Find where the given text appears and provide that cell's center as (x, y) coordinate. 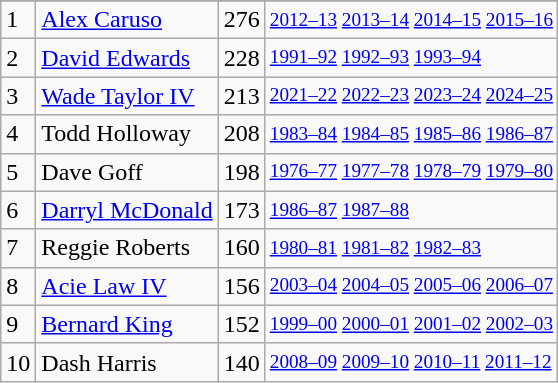
3 (18, 96)
10 (18, 362)
1 (18, 20)
Acie Law IV (127, 286)
Todd Holloway (127, 134)
2 (18, 58)
2003–04 2004–05 2005–06 2006–07 (411, 286)
David Edwards (127, 58)
213 (242, 96)
Darryl McDonald (127, 210)
Dave Goff (127, 172)
2021–22 2022–23 2023–24 2024–25 (411, 96)
9 (18, 324)
4 (18, 134)
6 (18, 210)
173 (242, 210)
228 (242, 58)
1986–87 1987–88 (411, 210)
Wade Taylor IV (127, 96)
140 (242, 362)
2008–09 2009–10 2010–11 2011–12 (411, 362)
Bernard King (127, 324)
152 (242, 324)
276 (242, 20)
156 (242, 286)
198 (242, 172)
1999–00 2000–01 2001–02 2002–03 (411, 324)
2012–13 2013–14 2014–15 2015–16 (411, 20)
5 (18, 172)
1991–92 1992–93 1993–94 (411, 58)
8 (18, 286)
208 (242, 134)
Alex Caruso (127, 20)
Dash Harris (127, 362)
1976–77 1977–78 1978–79 1979–80 (411, 172)
7 (18, 248)
1983–84 1984–85 1985–86 1986–87 (411, 134)
Reggie Roberts (127, 248)
160 (242, 248)
1980–81 1981–82 1982–83 (411, 248)
